Provide the [X, Y] coordinate of the cell's center where the given text is located.  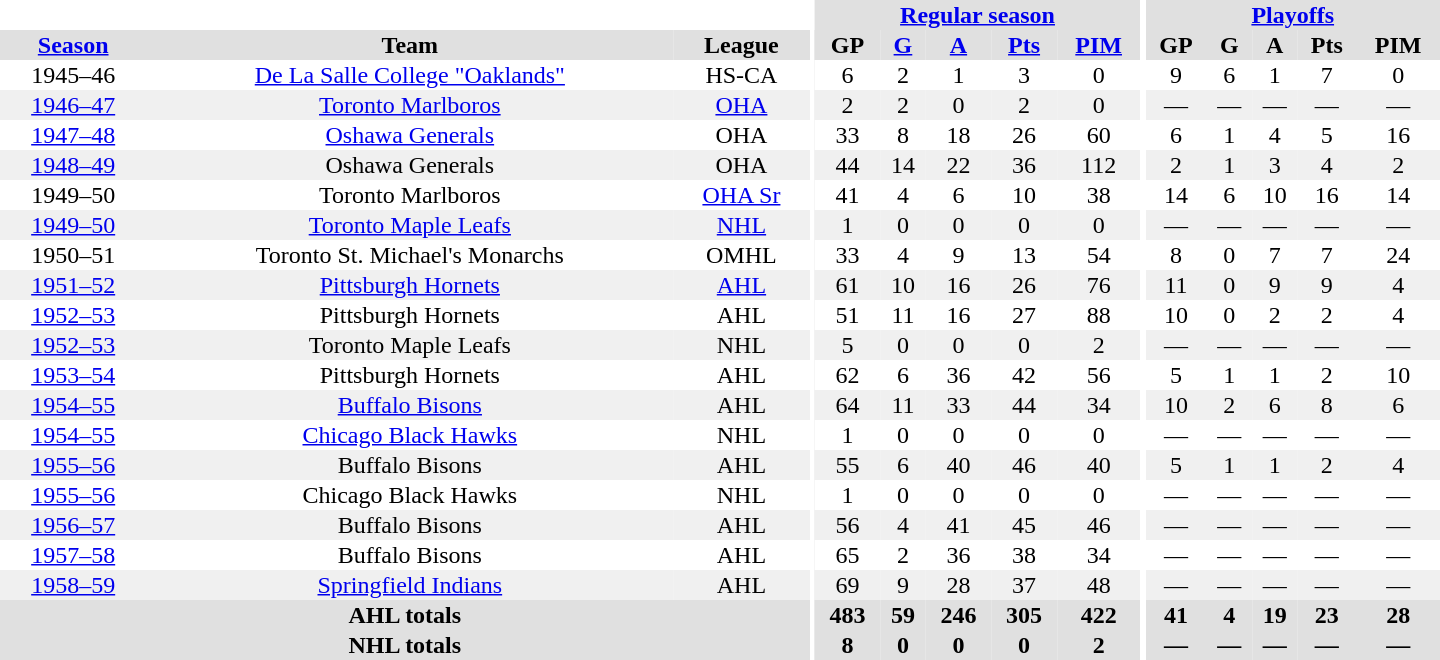
483 [848, 615]
Regular season [978, 15]
1950–51 [73, 255]
HS-CA [741, 75]
Team [410, 45]
OMHL [741, 255]
27 [1024, 315]
24 [1398, 255]
League [741, 45]
Toronto St. Michael's Monarchs [410, 255]
64 [848, 405]
69 [848, 585]
45 [1024, 525]
NHL totals [405, 645]
76 [1099, 285]
1951–52 [73, 285]
1956–57 [73, 525]
1958–59 [73, 585]
13 [1024, 255]
OHA Sr [741, 195]
61 [848, 285]
59 [902, 615]
62 [848, 375]
246 [959, 615]
22 [959, 165]
1947–48 [73, 135]
65 [848, 555]
88 [1099, 315]
51 [848, 315]
60 [1099, 135]
1946–47 [73, 105]
1957–58 [73, 555]
55 [848, 465]
37 [1024, 585]
305 [1024, 615]
112 [1099, 165]
1948–49 [73, 165]
422 [1099, 615]
AHL totals [405, 615]
42 [1024, 375]
1945–46 [73, 75]
19 [1274, 615]
23 [1326, 615]
Playoffs [1292, 15]
18 [959, 135]
1953–54 [73, 375]
Season [73, 45]
De La Salle College "Oaklands" [410, 75]
54 [1099, 255]
Springfield Indians [410, 585]
48 [1099, 585]
